Scan for the cell matching the given text and deliver its [X, Y] coordinate at center. 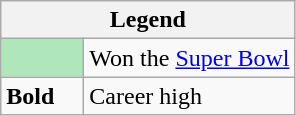
Career high [190, 96]
Won the Super Bowl [190, 58]
Bold [42, 96]
Legend [148, 20]
